Find where the given text appears and provide that cell's center as [x, y] coordinate. 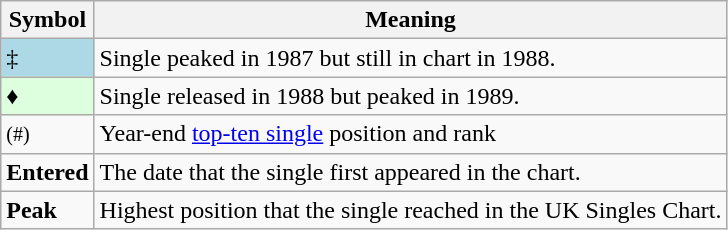
Single peaked in 1987 but still in chart in 1988. [410, 58]
Meaning [410, 20]
Single released in 1988 but peaked in 1989. [410, 96]
(#) [48, 134]
The date that the single first appeared in the chart. [410, 172]
Highest position that the single reached in the UK Singles Chart. [410, 210]
Year-end top-ten single position and rank [410, 134]
Entered [48, 172]
Symbol [48, 20]
‡ [48, 58]
Peak [48, 210]
♦ [48, 96]
